Locate the cell with the specified text and output its [x, y] center coordinate. 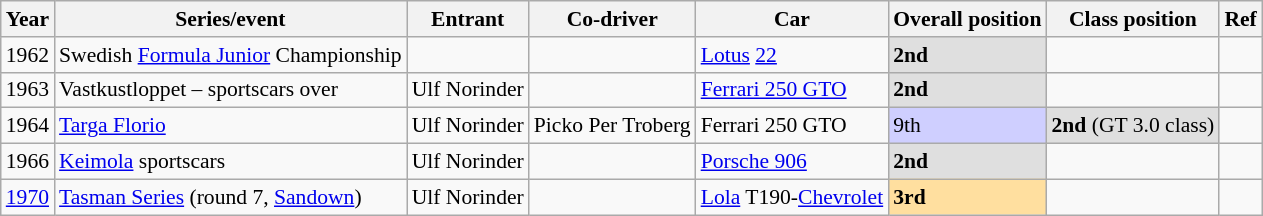
Lola T190-Chevrolet [792, 197]
1966 [28, 162]
3rd [967, 197]
Class position [1132, 19]
Series/event [230, 19]
2nd (GT 3.0 class) [1132, 126]
Lotus 22 [792, 55]
Picko Per Troberg [612, 126]
Porsche 906 [792, 162]
Swedish Formula Junior Championship [230, 55]
Car [792, 19]
Targa Florio [230, 126]
1970 [28, 197]
1963 [28, 90]
Tasman Series (round 7, Sandown) [230, 197]
Co-driver [612, 19]
Overall position [967, 19]
Ref [1240, 19]
Year [28, 19]
Keimola sportscars [230, 162]
Entrant [468, 19]
1964 [28, 126]
Vastkustloppet – sportscars over [230, 90]
9th [967, 126]
1962 [28, 55]
